For the text-containing cell, return its midpoint in [x, y] coordinate format. 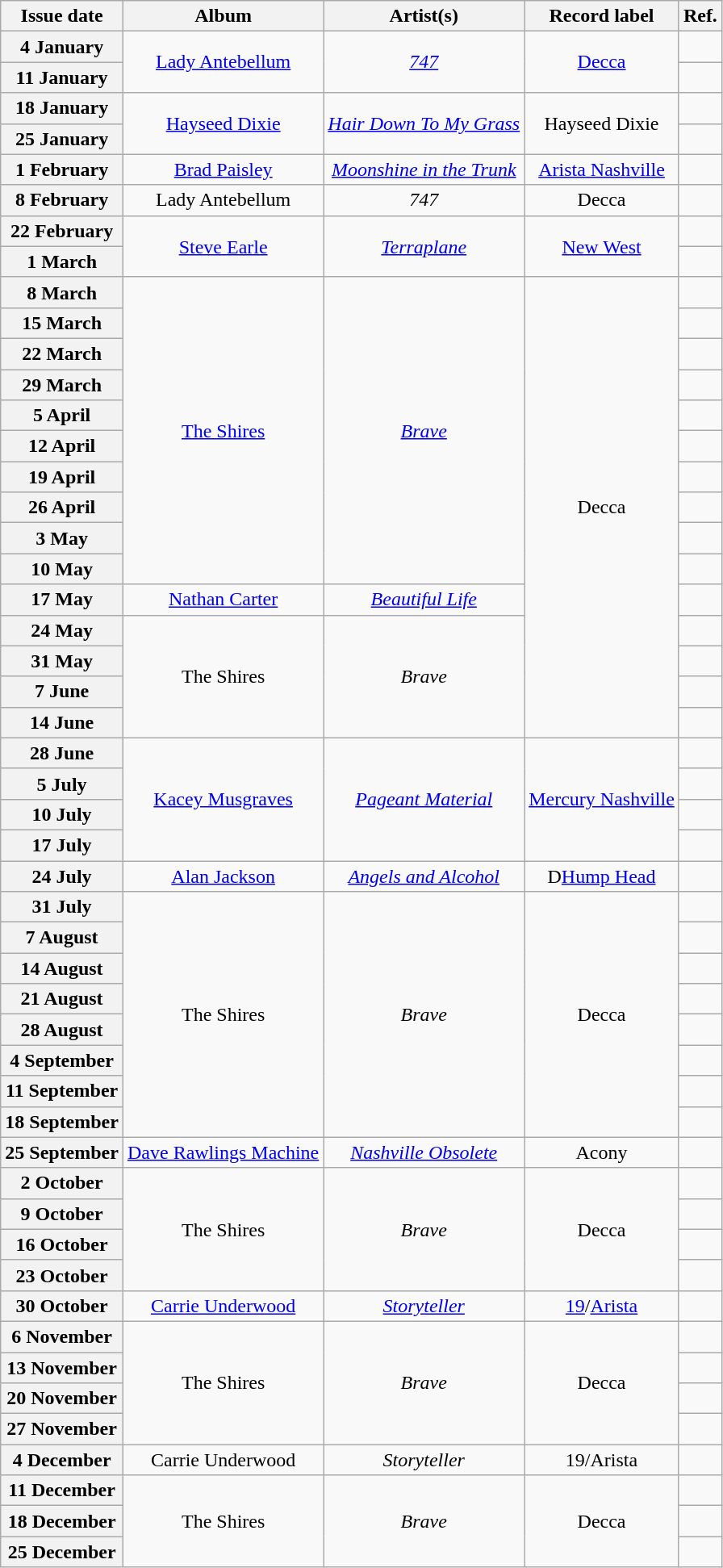
3 May [62, 538]
Artist(s) [424, 16]
Moonshine in the Trunk [424, 169]
2 October [62, 1183]
DHump Head [602, 876]
Angels and Alcohol [424, 876]
24 May [62, 630]
17 July [62, 845]
28 August [62, 1030]
Mercury Nashville [602, 799]
19 April [62, 477]
17 May [62, 600]
25 September [62, 1152]
Steve Earle [223, 246]
20 November [62, 1399]
14 August [62, 968]
4 September [62, 1060]
18 December [62, 1521]
Nashville Obsolete [424, 1152]
26 April [62, 508]
30 October [62, 1306]
Nathan Carter [223, 600]
15 March [62, 323]
5 July [62, 784]
24 July [62, 876]
Dave Rawlings Machine [223, 1152]
18 September [62, 1122]
11 September [62, 1091]
7 June [62, 692]
Pageant Material [424, 799]
11 December [62, 1491]
6 November [62, 1336]
Record label [602, 16]
29 March [62, 385]
25 December [62, 1552]
22 March [62, 353]
4 December [62, 1460]
25 January [62, 139]
New West [602, 246]
Alan Jackson [223, 876]
10 July [62, 814]
31 May [62, 661]
13 November [62, 1368]
Terraplane [424, 246]
4 January [62, 47]
Brad Paisley [223, 169]
Arista Nashville [602, 169]
27 November [62, 1429]
22 February [62, 231]
28 June [62, 753]
8 March [62, 292]
18 January [62, 108]
10 May [62, 569]
Acony [602, 1152]
21 August [62, 999]
11 January [62, 77]
Ref. [700, 16]
Hair Down To My Grass [424, 123]
Beautiful Life [424, 600]
8 February [62, 200]
12 April [62, 446]
31 July [62, 907]
16 October [62, 1244]
14 June [62, 722]
Kacey Musgraves [223, 799]
7 August [62, 938]
9 October [62, 1214]
1 March [62, 261]
5 April [62, 416]
1 February [62, 169]
Issue date [62, 16]
Album [223, 16]
23 October [62, 1275]
